Determine the [x, y] coordinate at the center of the cell enclosing the given text.  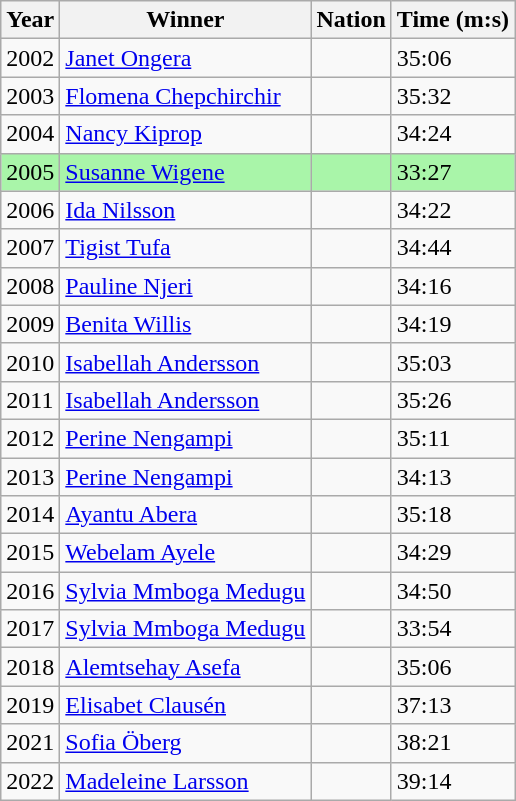
2014 [30, 515]
Webelam Ayele [186, 553]
2016 [30, 591]
Year [30, 20]
Ida Nilsson [186, 210]
34:29 [452, 553]
38:21 [452, 743]
2004 [30, 134]
Janet Ongera [186, 58]
Nancy Kiprop [186, 134]
34:19 [452, 324]
2012 [30, 438]
33:54 [452, 629]
Winner [186, 20]
2009 [30, 324]
33:27 [452, 172]
Elisabet Clausén [186, 705]
Benita Willis [186, 324]
Alemtsehay Asefa [186, 667]
Time (m:s) [452, 20]
2008 [30, 286]
2011 [30, 400]
2022 [30, 781]
35:18 [452, 515]
34:44 [452, 248]
2019 [30, 705]
Tigist Tufa [186, 248]
2018 [30, 667]
35:32 [452, 96]
2003 [30, 96]
34:50 [452, 591]
35:26 [452, 400]
34:24 [452, 134]
34:13 [452, 477]
Sofia Öberg [186, 743]
Ayantu Abera [186, 515]
2013 [30, 477]
Pauline Njeri [186, 286]
2017 [30, 629]
2002 [30, 58]
Susanne Wigene [186, 172]
Madeleine Larsson [186, 781]
2005 [30, 172]
35:11 [452, 438]
2006 [30, 210]
Nation [351, 20]
2015 [30, 553]
34:16 [452, 286]
34:22 [452, 210]
39:14 [452, 781]
35:03 [452, 362]
2010 [30, 362]
2021 [30, 743]
37:13 [452, 705]
Flomena Chepchirchir [186, 96]
2007 [30, 248]
